Detect which cell encompasses the target text, then output its [X, Y] center coordinate. 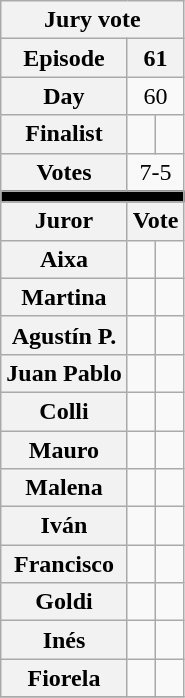
Finalist [64, 134]
Iván [64, 526]
Martina [64, 297]
Juror [64, 221]
Fiorela [64, 678]
Day [64, 96]
Agustín P. [64, 335]
Episode [64, 58]
Goldi [64, 602]
Vote [156, 221]
Juan Pablo [64, 373]
60 [156, 96]
Francisco [64, 564]
Colli [64, 411]
Inés [64, 640]
Malena [64, 488]
7-5 [156, 172]
Jury vote [92, 20]
Aixa [64, 259]
61 [156, 58]
Mauro [64, 449]
Votes [64, 172]
